Return (x, y) of the center of cell containing provided text 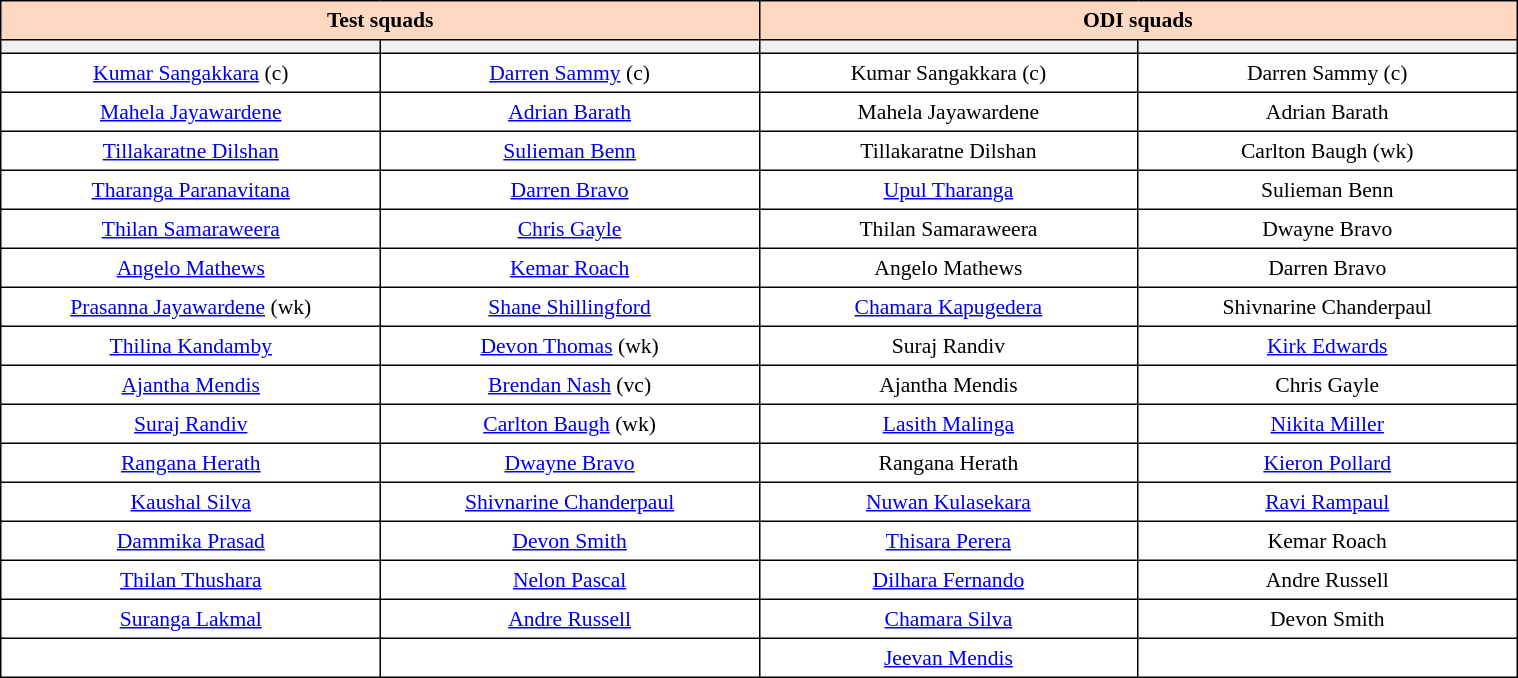
Suranga Lakmal (190, 618)
Thilina Kandamby (190, 346)
Tharanga Paranavitana (190, 190)
Upul Tharanga (948, 190)
Kirk Edwards (1328, 346)
Ravi Rampaul (1328, 502)
Jeevan Mendis (948, 658)
Brendan Nash (vc) (570, 384)
Thisara Perera (948, 540)
Test squads (380, 20)
Dilhara Fernando (948, 580)
Chamara Silva (948, 618)
Devon Thomas (wk) (570, 346)
Nuwan Kulasekara (948, 502)
Prasanna Jayawardene (wk) (190, 306)
Dammika Prasad (190, 540)
Thilan Thushara (190, 580)
Kaushal Silva (190, 502)
Nikita Miller (1328, 424)
Chamara Kapugedera (948, 306)
Shane Shillingford (570, 306)
Lasith Malinga (948, 424)
Nelon Pascal (570, 580)
ODI squads (1138, 20)
Kieron Pollard (1328, 462)
